From the cell containing the given text, extract its center point as (x, y) coordinate. 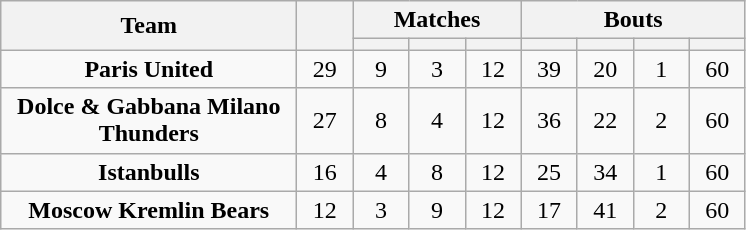
25 (549, 172)
39 (549, 69)
Team (149, 26)
29 (325, 69)
34 (605, 172)
16 (325, 172)
Matches (437, 20)
Bouts (633, 20)
17 (549, 210)
36 (549, 120)
27 (325, 120)
Dolce & Gabbana Milano Thunders (149, 120)
22 (605, 120)
20 (605, 69)
Istanbulls (149, 172)
Moscow Kremlin Bears (149, 210)
Paris United (149, 69)
41 (605, 210)
